Locate the cell with the specified text and output its [X, Y] center coordinate. 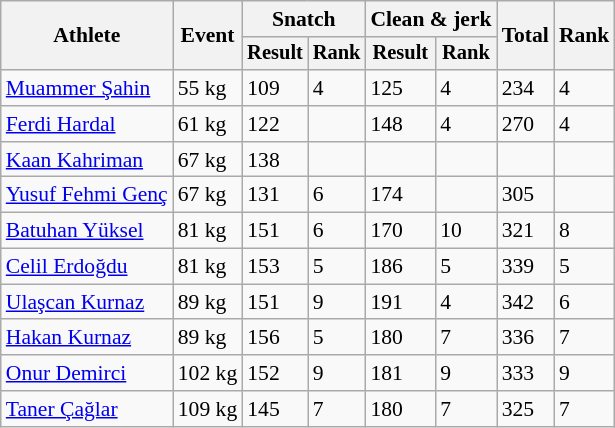
Onur Demirci [87, 373]
186 [400, 267]
145 [275, 409]
Athlete [87, 36]
339 [526, 267]
234 [526, 88]
305 [526, 195]
Muammer Şahin [87, 88]
Taner Çağlar [87, 409]
148 [400, 124]
61 kg [208, 124]
325 [526, 409]
10 [466, 231]
321 [526, 231]
270 [526, 124]
156 [275, 338]
131 [275, 195]
153 [275, 267]
8 [584, 231]
109 [275, 88]
Ferdi Hardal [87, 124]
191 [400, 302]
102 kg [208, 373]
55 kg [208, 88]
Clean & jerk [430, 19]
Batuhan Yüksel [87, 231]
342 [526, 302]
Total [526, 36]
Snatch [304, 19]
Kaan Kahriman [87, 160]
152 [275, 373]
Ulaşcan Kurnaz [87, 302]
170 [400, 231]
122 [275, 124]
138 [275, 160]
Event [208, 36]
Celil Erdoğdu [87, 267]
125 [400, 88]
174 [400, 195]
336 [526, 338]
109 kg [208, 409]
181 [400, 373]
Hakan Kurnaz [87, 338]
Yusuf Fehmi Genç [87, 195]
333 [526, 373]
